Search for the cell housing the specified text and yield its [X, Y] center coordinate. 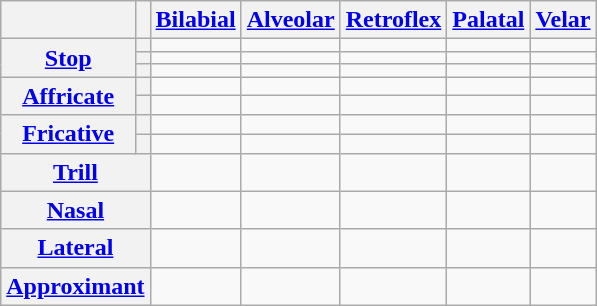
Stop [68, 58]
Approximant [76, 286]
Bilabial [196, 20]
Lateral [76, 248]
Nasal [76, 210]
Alveolar [290, 20]
Palatal [488, 20]
Fricative [68, 134]
Affricate [68, 96]
Velar [563, 20]
Retroflex [394, 20]
Trill [76, 172]
